Scan for the cell matching the given text and deliver its [x, y] coordinate at center. 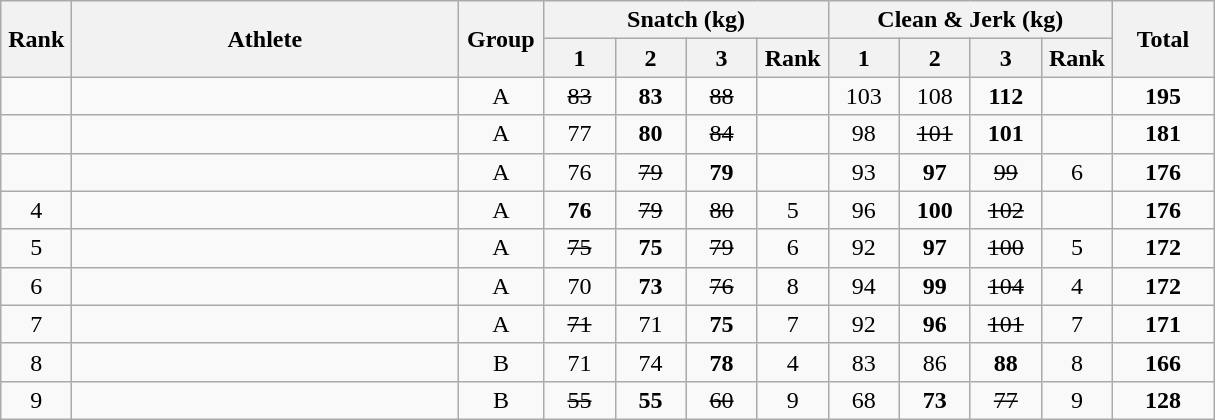
Total [1162, 39]
181 [1162, 134]
Group [501, 39]
70 [580, 286]
68 [864, 400]
74 [650, 362]
Athlete [265, 39]
98 [864, 134]
166 [1162, 362]
60 [722, 400]
108 [934, 96]
102 [1006, 210]
Clean & Jerk (kg) [970, 20]
Snatch (kg) [686, 20]
171 [1162, 324]
84 [722, 134]
86 [934, 362]
94 [864, 286]
78 [722, 362]
112 [1006, 96]
103 [864, 96]
128 [1162, 400]
93 [864, 172]
195 [1162, 96]
104 [1006, 286]
